Capture the cell that displays the provided text and extract its [X, Y] central coordinate. 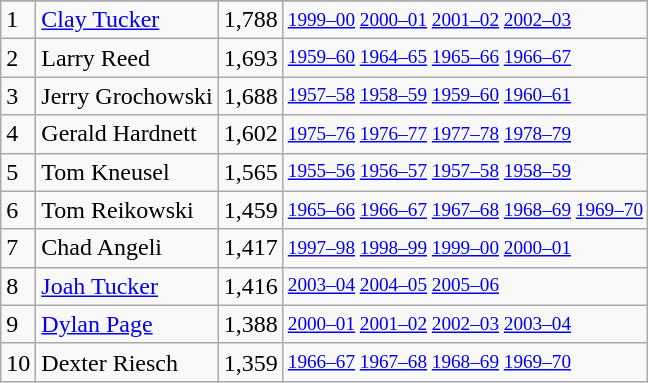
3 [18, 96]
4 [18, 134]
1 [18, 20]
7 [18, 248]
8 [18, 286]
Dexter Riesch [127, 362]
Gerald Hardnett [127, 134]
1,565 [250, 172]
1,459 [250, 210]
9 [18, 324]
2 [18, 58]
2003–04 2004–05 2005–06 [465, 286]
1975–76 1976–77 1977–78 1978–79 [465, 134]
1966–67 1967–68 1968–69 1969–70 [465, 362]
1,788 [250, 20]
1,416 [250, 286]
Clay Tucker [127, 20]
1,417 [250, 248]
1,602 [250, 134]
1959–60 1964–65 1965–66 1966–67 [465, 58]
5 [18, 172]
Jerry Grochowski [127, 96]
1,688 [250, 96]
1957–58 1958–59 1959–60 1960–61 [465, 96]
10 [18, 362]
Tom Kneusel [127, 172]
Chad Angeli [127, 248]
1,693 [250, 58]
Joah Tucker [127, 286]
1965–66 1966–67 1967–68 1968–69 1969–70 [465, 210]
1,388 [250, 324]
Tom Reikowski [127, 210]
2000–01 2001–02 2002–03 2003–04 [465, 324]
1,359 [250, 362]
Larry Reed [127, 58]
1999–00 2000–01 2001–02 2002–03 [465, 20]
1955–56 1956–57 1957–58 1958–59 [465, 172]
1997–98 1998–99 1999–00 2000–01 [465, 248]
Dylan Page [127, 324]
6 [18, 210]
